Capture the cell that displays the provided text and extract its [X, Y] central coordinate. 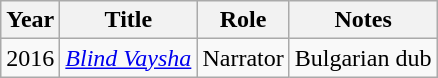
Role [243, 20]
2016 [30, 58]
Blind Vaysha [128, 58]
Title [128, 20]
Year [30, 20]
Bulgarian dub [363, 58]
Narrator [243, 58]
Notes [363, 20]
